Output the (X, Y) coordinate of the center of the cell containing the given text.  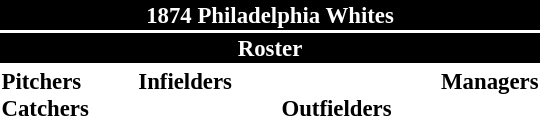
Roster (270, 48)
1874 Philadelphia Whites (270, 15)
